Output the [X, Y] coordinate of the center of the cell containing the given text.  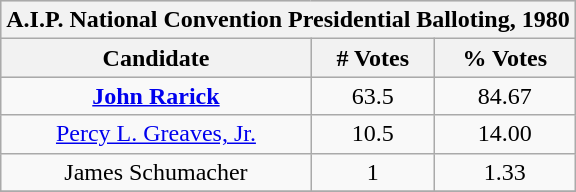
14.00 [504, 134]
Percy L. Greaves, Jr. [156, 134]
John Rarick [156, 96]
1 [372, 172]
A.I.P. National Convention Presidential Balloting, 1980 [288, 20]
1.33 [504, 172]
% Votes [504, 58]
84.67 [504, 96]
Candidate [156, 58]
63.5 [372, 96]
# Votes [372, 58]
10.5 [372, 134]
James Schumacher [156, 172]
